Locate the cell with the specified text and output its (X, Y) center coordinate. 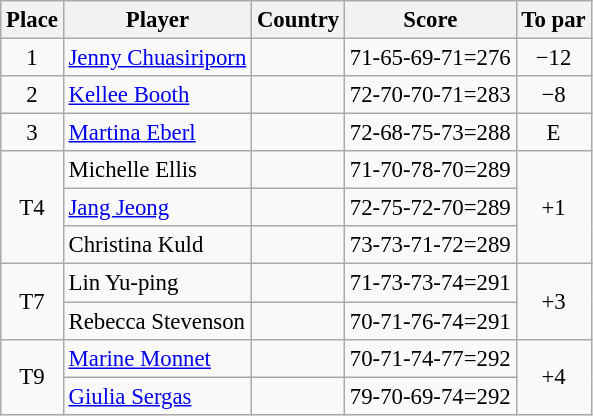
To par (554, 20)
−8 (554, 95)
73-73-71-72=289 (431, 245)
+1 (554, 208)
Score (431, 20)
70-71-74-77=292 (431, 358)
71-70-78-70=289 (431, 170)
2 (32, 95)
T4 (32, 208)
+4 (554, 376)
T9 (32, 376)
1 (32, 58)
T7 (32, 302)
+3 (554, 302)
Place (32, 20)
Michelle Ellis (157, 170)
Martina Eberl (157, 133)
72-68-75-73=288 (431, 133)
Giulia Sergas (157, 396)
71-65-69-71=276 (431, 58)
72-75-72-70=289 (431, 208)
−12 (554, 58)
79-70-69-74=292 (431, 396)
3 (32, 133)
70-71-76-74=291 (431, 321)
71-73-73-74=291 (431, 283)
Marine Monnet (157, 358)
72-70-70-71=283 (431, 95)
Lin Yu-ping (157, 283)
Jang Jeong (157, 208)
Country (298, 20)
Jenny Chuasiriporn (157, 58)
E (554, 133)
Kellee Booth (157, 95)
Player (157, 20)
Christina Kuld (157, 245)
Rebecca Stevenson (157, 321)
